Locate the cell with the specified text and output its [x, y] center coordinate. 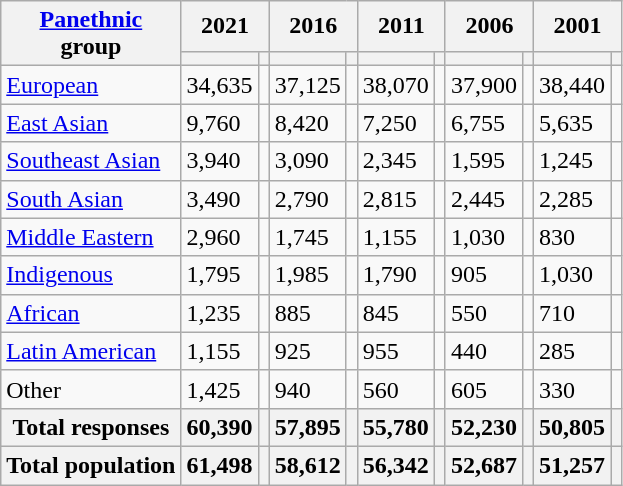
845 [396, 313]
285 [572, 351]
550 [484, 313]
50,805 [572, 427]
2,445 [484, 199]
European [91, 85]
57,895 [308, 427]
37,125 [308, 85]
52,687 [484, 465]
330 [572, 389]
East Asian [91, 123]
2,815 [396, 199]
955 [396, 351]
9,760 [220, 123]
2,285 [572, 199]
905 [484, 275]
1,985 [308, 275]
1,790 [396, 275]
6,755 [484, 123]
34,635 [220, 85]
3,490 [220, 199]
61,498 [220, 465]
2,790 [308, 199]
925 [308, 351]
1,745 [308, 237]
38,440 [572, 85]
Panethnicgroup [91, 34]
38,070 [396, 85]
1,235 [220, 313]
52,230 [484, 427]
2006 [489, 26]
440 [484, 351]
3,090 [308, 161]
1,795 [220, 275]
Total population [91, 465]
1,245 [572, 161]
830 [572, 237]
Southeast Asian [91, 161]
Middle Eastern [91, 237]
3,940 [220, 161]
2021 [225, 26]
2016 [313, 26]
56,342 [396, 465]
560 [396, 389]
Latin American [91, 351]
2,960 [220, 237]
2011 [401, 26]
2,345 [396, 161]
African [91, 313]
51,257 [572, 465]
1,595 [484, 161]
885 [308, 313]
Indigenous [91, 275]
605 [484, 389]
Total responses [91, 427]
7,250 [396, 123]
5,635 [572, 123]
710 [572, 313]
55,780 [396, 427]
60,390 [220, 427]
1,425 [220, 389]
Other [91, 389]
58,612 [308, 465]
940 [308, 389]
37,900 [484, 85]
South Asian [91, 199]
8,420 [308, 123]
2001 [578, 26]
